Return (x, y) of the center of cell containing provided text 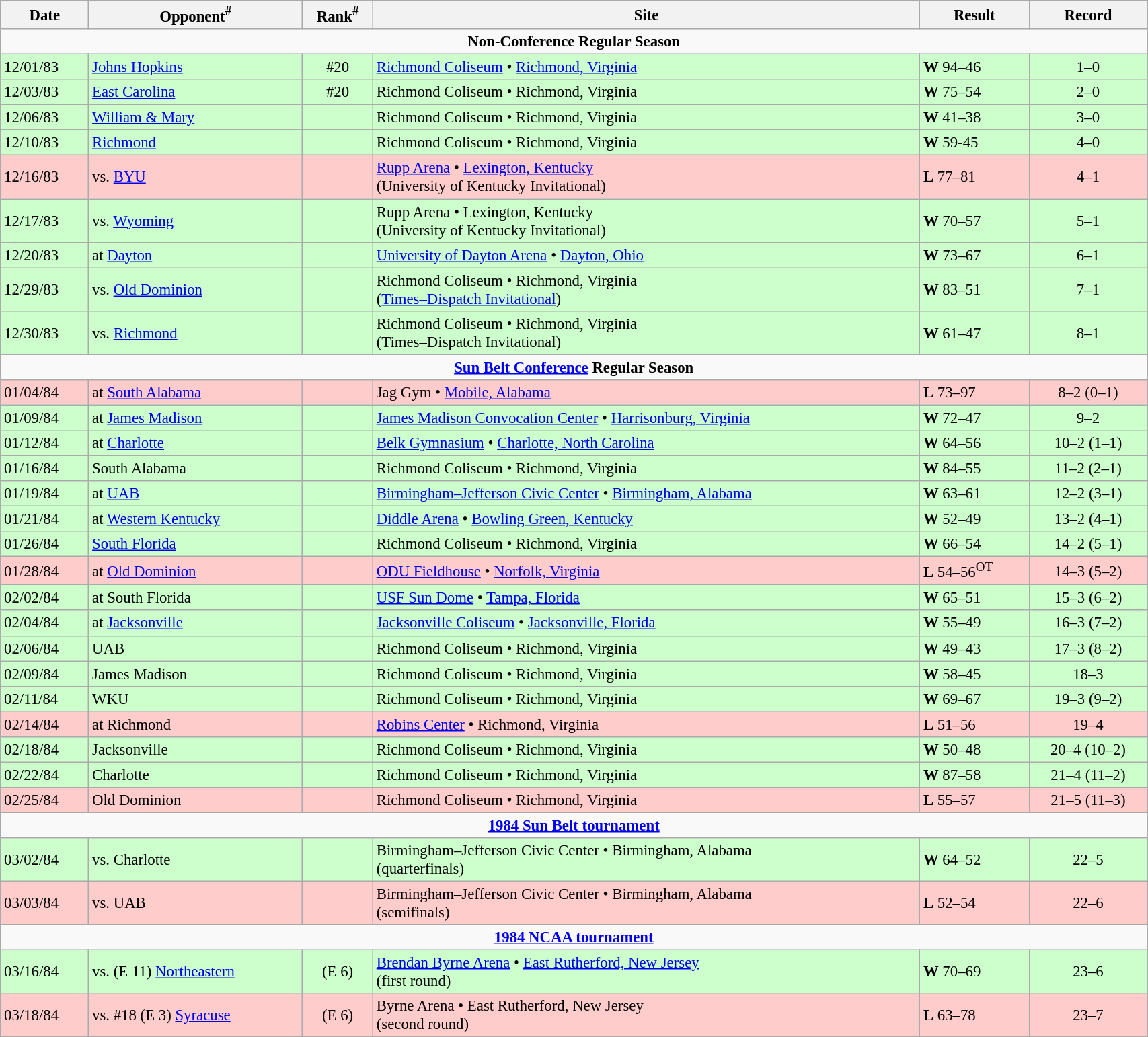
at Dayton (196, 255)
12/20/83 (44, 255)
Birmingham–Jefferson Civic Center • Birmingham, Alabama(quarterfinals) (646, 859)
L 63–78 (975, 1015)
12/29/83 (44, 289)
23–7 (1088, 1015)
WKU (196, 699)
Jacksonville Coliseum • Jacksonville, Florida (646, 623)
21–4 (11–2) (1088, 775)
Birmingham–Jefferson Civic Center • Birmingham, Alabama(semifinals) (646, 904)
02/02/84 (44, 598)
W 63–61 (975, 494)
W 50–48 (975, 750)
at Richmond (196, 724)
W 73–67 (975, 255)
W 65–51 (975, 598)
03/16/84 (44, 972)
8–2 (0–1) (1088, 393)
W 55–49 (975, 623)
01/28/84 (44, 571)
10–2 (1–1) (1088, 443)
12/17/83 (44, 221)
16–3 (7–2) (1088, 623)
9–2 (1088, 418)
01/26/84 (44, 544)
02/11/84 (44, 699)
at Old Dominion (196, 571)
17–3 (8–2) (1088, 648)
W 83–51 (975, 289)
W 59-45 (975, 143)
Non-Conference Regular Season (574, 42)
1984 Sun Belt tournament (574, 825)
19–4 (1088, 724)
19–3 (9–2) (1088, 699)
1984 NCAA tournament (574, 937)
12/06/83 (44, 118)
Old Dominion (196, 800)
Diddle Arena • Bowling Green, Kentucky (646, 519)
James Madison (196, 674)
Result (975, 15)
02/14/84 (44, 724)
W 64–56 (975, 443)
01/09/84 (44, 418)
6–1 (1088, 255)
South Alabama (196, 468)
L 55–57 (975, 800)
18–3 (1088, 674)
at Charlotte (196, 443)
ODU Fieldhouse • Norfolk, Virginia (646, 571)
Robins Center • Richmond, Virginia (646, 724)
Birmingham–Jefferson Civic Center • Birmingham, Alabama (646, 494)
W 87–58 (975, 775)
L 52–54 (975, 904)
W 52–49 (975, 519)
at Western Kentucky (196, 519)
02/25/84 (44, 800)
22–5 (1088, 859)
02/09/84 (44, 674)
7–1 (1088, 289)
5–1 (1088, 221)
01/04/84 (44, 393)
02/06/84 (44, 648)
at James Madison (196, 418)
Belk Gymnasium • Charlotte, North Carolina (646, 443)
12/03/83 (44, 92)
8–1 (1088, 332)
03/02/84 (44, 859)
12/30/83 (44, 332)
Jag Gym • Mobile, Alabama (646, 393)
at South Alabama (196, 393)
W 84–55 (975, 468)
12–2 (3–1) (1088, 494)
Date (44, 15)
W 61–47 (975, 332)
W 94–46 (975, 67)
vs. Wyoming (196, 221)
Byrne Arena • East Rutherford, New Jersey(second round) (646, 1015)
South Florida (196, 544)
15–3 (6–2) (1088, 598)
vs. BYU (196, 178)
Jacksonville (196, 750)
4–1 (1088, 178)
21–5 (11–3) (1088, 800)
W 41–38 (975, 118)
01/16/84 (44, 468)
03/18/84 (44, 1015)
vs. Old Dominion (196, 289)
L 73–97 (975, 393)
L 51–56 (975, 724)
vs. #18 (E 3) Syracuse (196, 1015)
Rank# (338, 15)
02/18/84 (44, 750)
at UAB (196, 494)
20–4 (10–2) (1088, 750)
02/04/84 (44, 623)
W 69–67 (975, 699)
Opponent# (196, 15)
at Jacksonville (196, 623)
12/16/83 (44, 178)
vs. (E 11) Northeastern (196, 972)
William & Mary (196, 118)
Richmond (196, 143)
03/03/84 (44, 904)
W 70–57 (975, 221)
University of Dayton Arena • Dayton, Ohio (646, 255)
3–0 (1088, 118)
14–2 (5–1) (1088, 544)
13–2 (4–1) (1088, 519)
W 64–52 (975, 859)
12/10/83 (44, 143)
14–3 (5–2) (1088, 571)
W 49–43 (975, 648)
01/21/84 (44, 519)
Site (646, 15)
Record (1088, 15)
1–0 (1088, 67)
22–6 (1088, 904)
James Madison Convocation Center • Harrisonburg, Virginia (646, 418)
W 58–45 (975, 674)
East Carolina (196, 92)
UAB (196, 648)
02/22/84 (44, 775)
11–2 (2–1) (1088, 468)
4–0 (1088, 143)
L 77–81 (975, 178)
at South Florida (196, 598)
01/12/84 (44, 443)
Charlotte (196, 775)
Brendan Byrne Arena • East Rutherford, New Jersey(first round) (646, 972)
W 75–54 (975, 92)
2–0 (1088, 92)
W 70–69 (975, 972)
vs. Charlotte (196, 859)
12/01/83 (44, 67)
vs. Richmond (196, 332)
vs. UAB (196, 904)
23–6 (1088, 972)
L 54–56OT (975, 571)
USF Sun Dome • Tampa, Florida (646, 598)
W 72–47 (975, 418)
Sun Belt Conference Regular Season (574, 367)
01/19/84 (44, 494)
W 66–54 (975, 544)
Johns Hopkins (196, 67)
